Return the [X, Y] coordinate for the center point of the cell that contains the specified text.  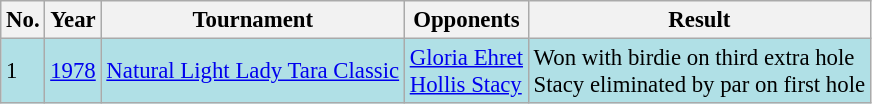
Won with birdie on third extra holeStacy eliminated by par on first hole [699, 72]
No. [23, 20]
Tournament [252, 20]
Natural Light Lady Tara Classic [252, 72]
1 [23, 72]
1978 [73, 72]
Year [73, 20]
Result [699, 20]
Gloria Ehret Hollis Stacy [466, 72]
Opponents [466, 20]
